Detect which cell encompasses the target text, then output its [X, Y] center coordinate. 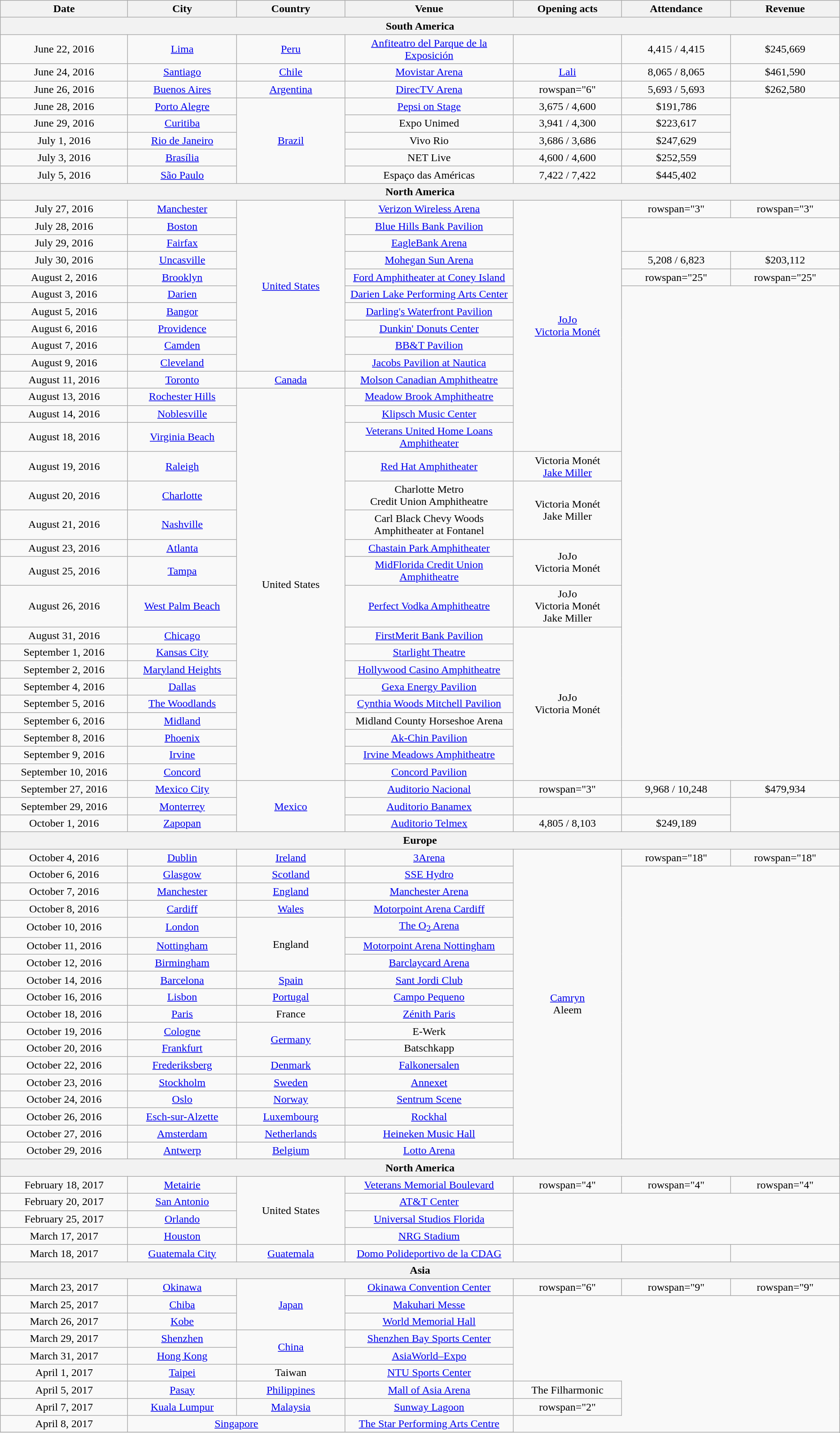
Mall of Asia Arena [429, 1390]
FirstMerit Bank Pavilion [429, 635]
Paris [182, 1014]
The O2 Arena [429, 927]
October 11, 2016 [64, 946]
Lotto Arena [429, 1151]
September 1, 2016 [64, 653]
Falkonersalen [429, 1065]
Movistar Arena [429, 72]
Noblesville [182, 414]
June 26, 2016 [64, 89]
October 23, 2016 [64, 1082]
October 16, 2016 [64, 997]
Charlotte MetroCredit Union Amphitheatre [429, 495]
Okinawa Convention Center [429, 1287]
Scotland [291, 875]
Porto Alegre [182, 106]
$247,629 [676, 140]
Charlotte [182, 495]
Rochester Hills [182, 397]
Portugal [291, 997]
October 27, 2016 [64, 1134]
Cleveland [182, 363]
4,805 / 8,103 [568, 823]
Mohegan Sun Arena [429, 260]
August 25, 2016 [64, 571]
Lima [182, 49]
March 23, 2017 [64, 1287]
Opening acts [568, 9]
February 20, 2017 [64, 1202]
China [291, 1347]
Concord [182, 772]
3,675 / 4,600 [568, 106]
Auditorio Nacional [429, 789]
September 9, 2016 [64, 755]
Veterans Memorial Boulevard [429, 1185]
Atlanta [182, 548]
Auditorio Banamex [429, 806]
Kansas City [182, 653]
Cardiff [182, 909]
September 8, 2016 [64, 738]
Spain [291, 980]
Luxembourg [291, 1117]
April 5, 2017 [64, 1390]
August 21, 2016 [64, 524]
September 2, 2016 [64, 670]
Stockholm [182, 1082]
The Star Performing Arts Centre [429, 1424]
Red Hat Amphitheater [429, 466]
NTU Sports Center [429, 1373]
June 24, 2016 [64, 72]
September 5, 2016 [64, 704]
5,208 / 6,823 [676, 260]
Guatemala [291, 1253]
The Woodlands [182, 704]
AT&T Center [429, 1202]
October 26, 2016 [64, 1117]
Bangor [182, 311]
Ireland [291, 858]
March 31, 2017 [64, 1356]
South America [420, 26]
NRG Stadium [429, 1236]
Fairfax [182, 243]
March 25, 2017 [64, 1304]
March 29, 2017 [64, 1339]
August 5, 2016 [64, 311]
Chicago [182, 635]
July 28, 2016 [64, 226]
$245,669 [785, 49]
Klipsch Music Center [429, 414]
Darling's Waterfront Pavilion [429, 311]
July 3, 2016 [64, 158]
$461,590 [785, 72]
$445,402 [676, 175]
August 19, 2016 [64, 466]
Venue [429, 9]
Brooklyn [182, 277]
July 27, 2016 [64, 209]
April 7, 2017 [64, 1407]
4,600 / 4,600 [568, 158]
Cologne [182, 1031]
JoJoVictoria MonétJake Miller [568, 606]
July 29, 2016 [64, 243]
Wales [291, 909]
$252,559 [676, 158]
Revenue [785, 9]
Brazil [291, 140]
Mexico City [182, 789]
Sunway Lagoon [429, 1407]
Nashville [182, 524]
Denmark [291, 1065]
Orlando [182, 1219]
Virginia Beach [182, 437]
August 14, 2016 [64, 414]
Malaysia [291, 1407]
Perfect Vodka Amphitheatre [429, 606]
E-Werk [429, 1031]
August 9, 2016 [64, 363]
Sweden [291, 1082]
Shenzhen [182, 1339]
August 3, 2016 [64, 294]
Dublin [182, 858]
3Arena [429, 858]
Darien Lake Performing Arts Center [429, 294]
July 30, 2016 [64, 260]
Molson Canadian Amphitheatre [429, 380]
Makuhari Messe [429, 1304]
DirecTV Arena [429, 89]
August 13, 2016 [64, 397]
Lali [568, 72]
Metairie [182, 1185]
October 19, 2016 [64, 1031]
Canada [291, 380]
EagleBank Arena [429, 243]
Buenos Aires [182, 89]
March 18, 2017 [64, 1253]
CamrynAleem [568, 1004]
Monterrey [182, 806]
Domo Polideportivo de la CDAG [429, 1253]
Taipei [182, 1373]
France [291, 1014]
June 28, 2016 [64, 106]
August 18, 2016 [64, 437]
Barcelona [182, 980]
July 5, 2016 [64, 175]
October 7, 2016 [64, 892]
Nottingham [182, 946]
Antwerp [182, 1151]
Germany [291, 1039]
August 6, 2016 [64, 329]
Annexet [429, 1082]
Brasília [182, 158]
Manchester Arena [429, 892]
March 17, 2017 [64, 1236]
Sant Jordi Club [429, 980]
October 14, 2016 [64, 980]
5,693 / 5,693 [676, 89]
Chile [291, 72]
Meadow Brook Amphitheatre [429, 397]
Ford Amphitheater at Coney Island [429, 277]
Verizon Wireless Arena [429, 209]
Boston [182, 226]
Guatemala City [182, 1253]
Expo Unimed [429, 123]
October 6, 2016 [64, 875]
Amsterdam [182, 1134]
Oslo [182, 1100]
9,968 / 10,248 [676, 789]
Zénith Paris [429, 1014]
April 1, 2017 [64, 1373]
Dunkin' Donuts Center [429, 329]
Midland [182, 721]
October 4, 2016 [64, 858]
Kobe [182, 1321]
August 26, 2016 [64, 606]
Uncasville [182, 260]
Norway [291, 1100]
Houston [182, 1236]
City [182, 9]
Motorpoint Arena Cardiff [429, 909]
October 8, 2016 [64, 909]
Universal Studios Florida [429, 1219]
Birmingham [182, 963]
August 23, 2016 [64, 548]
Belgium [291, 1151]
October 10, 2016 [64, 927]
August 11, 2016 [64, 380]
MidFlorida Credit Union Amphitheatre [429, 571]
February 18, 2017 [64, 1185]
3,686 / 3,686 [568, 140]
Curitiba [182, 123]
NET Live [429, 158]
Rockhal [429, 1117]
October 22, 2016 [64, 1065]
Providence [182, 329]
Dallas [182, 687]
Argentina [291, 89]
Date [64, 9]
Ak-Chin Pavilion [429, 738]
February 25, 2017 [64, 1219]
Japan [291, 1304]
Rio de Janeiro [182, 140]
Hong Kong [182, 1356]
Heineken Music Hall [429, 1134]
October 12, 2016 [64, 963]
Peru [291, 49]
$223,617 [676, 123]
October 20, 2016 [64, 1048]
Frankfurt [182, 1048]
The Filharmonic [568, 1390]
BB&T Pavilion [429, 346]
Philippines [291, 1390]
September 6, 2016 [64, 721]
rowspan="2" [568, 1407]
October 24, 2016 [64, 1100]
Campo Pequeno [429, 997]
April 8, 2017 [64, 1424]
September 4, 2016 [64, 687]
3,941 / 4,300 [568, 123]
World Memorial Hall [429, 1321]
Auditorio Telmex [429, 823]
Tampa [182, 571]
Chiba [182, 1304]
Europe [420, 840]
Asia [420, 1270]
August 31, 2016 [64, 635]
Chastain Park Amphitheater [429, 548]
Jacobs Pavilion at Nautica [429, 363]
London [182, 927]
Zapopan [182, 823]
September 29, 2016 [64, 806]
Attendance [676, 9]
Mexico [291, 806]
September 10, 2016 [64, 772]
Hollywood Casino Amphitheatre [429, 670]
Irvine [182, 755]
AsiaWorld–Expo [429, 1356]
$191,786 [676, 106]
Frederiksberg [182, 1065]
Gexa Energy Pavilion [429, 687]
4,415 / 4,415 [676, 49]
Cynthia Woods Mitchell Pavilion [429, 704]
Vivo Rio [429, 140]
Camden [182, 346]
Irvine Meadows Amphitheatre [429, 755]
June 22, 2016 [64, 49]
September 27, 2016 [64, 789]
Barclaycard Arena [429, 963]
Netherlands [291, 1134]
Espaço das Américas [429, 175]
$203,112 [785, 260]
October 29, 2016 [64, 1151]
Okinawa [182, 1287]
October 1, 2016 [64, 823]
$479,934 [785, 789]
Taiwan [291, 1373]
West Palm Beach [182, 606]
Concord Pavilion [429, 772]
São Paulo [182, 175]
Lisbon [182, 997]
Country [291, 9]
Shenzhen Bay Sports Center [429, 1339]
$249,189 [676, 823]
8,065 / 8,065 [676, 72]
Blue Hills Bank Pavilion [429, 226]
July 1, 2016 [64, 140]
Santiago [182, 72]
Veterans United Home Loans Amphitheater [429, 437]
Batschkapp [429, 1048]
Midland County Horseshoe Arena [429, 721]
Carl Black Chevy WoodsAmphitheater at Fontanel [429, 524]
7,422 / 7,422 [568, 175]
Toronto [182, 380]
October 18, 2016 [64, 1014]
Singapore [236, 1424]
June 29, 2016 [64, 123]
Pasay [182, 1390]
$262,580 [785, 89]
Pepsi on Stage [429, 106]
Glasgow [182, 875]
August 20, 2016 [64, 495]
Sentrum Scene [429, 1100]
Maryland Heights [182, 670]
March 26, 2017 [64, 1321]
Kuala Lumpur [182, 1407]
Darien [182, 294]
Phoenix [182, 738]
Motorpoint Arena Nottingham [429, 946]
Starlight Theatre [429, 653]
SSE Hydro [429, 875]
Raleigh [182, 466]
August 2, 2016 [64, 277]
Anfiteatro del Parque de la Exposición [429, 49]
Esch-sur-Alzette [182, 1117]
August 7, 2016 [64, 346]
San Antonio [182, 1202]
